Capture the cell that displays the provided text and extract its (X, Y) central coordinate. 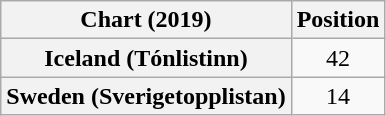
Chart (2019) (146, 20)
Sweden (Sverigetopplistan) (146, 96)
Position (338, 20)
42 (338, 58)
14 (338, 96)
Iceland (Tónlistinn) (146, 58)
